Identify which cell holds the provided text, then report its (X, Y) central coordinate. 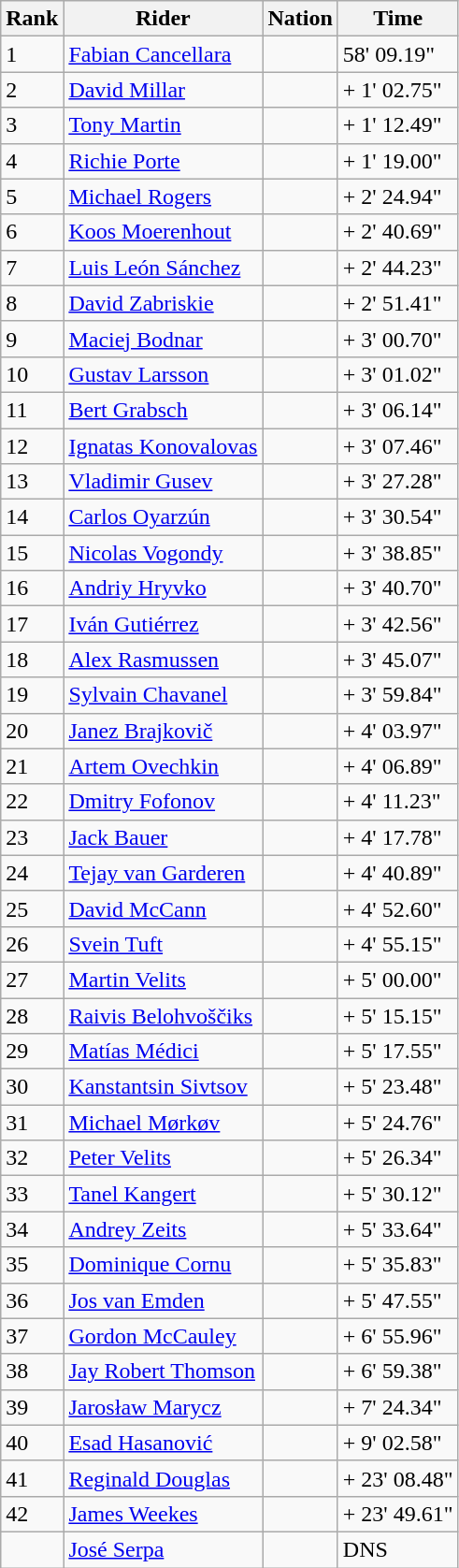
Iván Gutiérrez (163, 624)
33 (32, 1194)
6 (32, 232)
12 (32, 446)
4 (32, 161)
37 (32, 1336)
+ 3' 40.70" (398, 588)
+ 4' 11.23" (398, 802)
+ 5' 26.34" (398, 1158)
+ 3' 01.02" (398, 374)
42 (32, 1514)
16 (32, 588)
+ 4' 40.89" (398, 873)
Dmitry Fofonov (163, 802)
5 (32, 196)
21 (32, 766)
Maciej Bodnar (163, 339)
9 (32, 339)
+ 5' 35.83" (398, 1265)
+ 1' 19.00" (398, 161)
Esad Hasanović (163, 1443)
Ignatas Konovalovas (163, 446)
+ 5' 00.00" (398, 980)
+ 4' 06.89" (398, 766)
Andrey Zeits (163, 1229)
+ 2' 51.41" (398, 303)
32 (32, 1158)
+ 3' 07.46" (398, 446)
26 (32, 944)
+ 3' 06.14" (398, 410)
+ 3' 30.54" (398, 517)
3 (32, 125)
Michael Rogers (163, 196)
Gordon McCauley (163, 1336)
23 (32, 837)
Rank (32, 19)
+ 23' 08.48" (398, 1478)
+ 3' 59.84" (398, 695)
+ 5' 23.48" (398, 1087)
José Serpa (163, 1549)
Tanel Kangert (163, 1194)
Reginald Douglas (163, 1478)
22 (32, 802)
11 (32, 410)
+ 2' 44.23" (398, 268)
David McCann (163, 908)
Jos van Emden (163, 1300)
Martin Velits (163, 980)
+ 6' 59.38" (398, 1372)
+ 3' 42.56" (398, 624)
+ 7' 24.34" (398, 1407)
Janez Brajkovič (163, 731)
Jay Robert Thomson (163, 1372)
30 (32, 1087)
8 (32, 303)
Rider (163, 19)
+ 4' 03.97" (398, 731)
James Weekes (163, 1514)
Nation (300, 19)
36 (32, 1300)
+ 3' 38.85" (398, 553)
Richie Porte (163, 161)
28 (32, 1015)
27 (32, 980)
Alex Rasmussen (163, 660)
DNS (398, 1549)
Svein Tuft (163, 944)
+ 3' 27.28" (398, 482)
Artem Ovechkin (163, 766)
David Millar (163, 90)
+ 5' 24.76" (398, 1123)
14 (32, 517)
40 (32, 1443)
1 (32, 54)
Nicolas Vogondy (163, 553)
Tejay van Garderen (163, 873)
7 (32, 268)
2 (32, 90)
Sylvain Chavanel (163, 695)
38 (32, 1372)
+ 1' 02.75" (398, 90)
+ 5' 47.55" (398, 1300)
+ 1' 12.49" (398, 125)
+ 9' 02.58" (398, 1443)
58' 09.19" (398, 54)
13 (32, 482)
Jarosław Marycz (163, 1407)
David Zabriskie (163, 303)
Koos Moerenhout (163, 232)
Carlos Oyarzún (163, 517)
35 (32, 1265)
+ 4' 17.78" (398, 837)
+ 2' 24.94" (398, 196)
Kanstantsin Sivtsov (163, 1087)
17 (32, 624)
Dominique Cornu (163, 1265)
+ 5' 17.55" (398, 1052)
+ 4' 52.60" (398, 908)
41 (32, 1478)
10 (32, 374)
Time (398, 19)
31 (32, 1123)
Gustav Larsson (163, 374)
Andriy Hryvko (163, 588)
+ 3' 45.07" (398, 660)
+ 5' 33.64" (398, 1229)
+ 6' 55.96" (398, 1336)
Vladimir Gusev (163, 482)
+ 2' 40.69" (398, 232)
Luis León Sánchez (163, 268)
Bert Grabsch (163, 410)
Raivis Belohvoščiks (163, 1015)
24 (32, 873)
Tony Martin (163, 125)
Matías Médici (163, 1052)
29 (32, 1052)
+ 4' 55.15" (398, 944)
39 (32, 1407)
Fabian Cancellara (163, 54)
18 (32, 660)
25 (32, 908)
+ 5' 30.12" (398, 1194)
34 (32, 1229)
+ 23' 49.61" (398, 1514)
Peter Velits (163, 1158)
+ 3' 00.70" (398, 339)
Jack Bauer (163, 837)
20 (32, 731)
Michael Mørkøv (163, 1123)
+ 5' 15.15" (398, 1015)
15 (32, 553)
19 (32, 695)
